Locate the cell with the specified text and output its (X, Y) center coordinate. 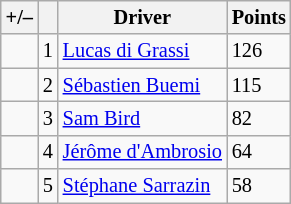
2 (48, 85)
58 (259, 186)
Lucas di Grassi (142, 51)
+/– (20, 17)
1 (48, 51)
Stéphane Sarrazin (142, 186)
Points (259, 17)
126 (259, 51)
Sébastien Buemi (142, 85)
Jérôme d'Ambrosio (142, 152)
115 (259, 85)
Driver (142, 17)
64 (259, 152)
5 (48, 186)
Sam Bird (142, 118)
82 (259, 118)
4 (48, 152)
3 (48, 118)
